Pinpoint the cell where the given text exists, returning its (x, y) midpoint coordinate. 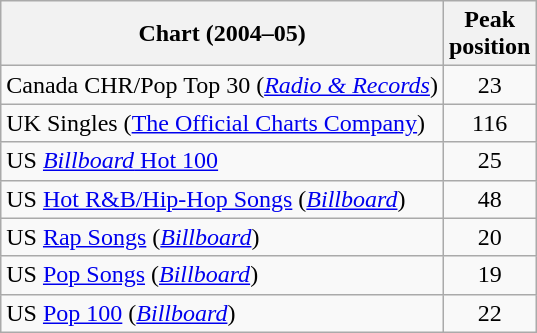
Canada CHR/Pop Top 30 (Radio & Records) (222, 85)
Peakposition (489, 34)
US Rap Songs (Billboard) (222, 237)
US Pop Songs (Billboard) (222, 275)
25 (489, 161)
US Hot R&B/Hip-Hop Songs (Billboard) (222, 199)
48 (489, 199)
UK Singles (The Official Charts Company) (222, 123)
19 (489, 275)
23 (489, 85)
US Billboard Hot 100 (222, 161)
US Pop 100 (Billboard) (222, 313)
116 (489, 123)
22 (489, 313)
20 (489, 237)
Chart (2004–05) (222, 34)
